Determine the (X, Y) coordinate at the center of the cell enclosing the given text.  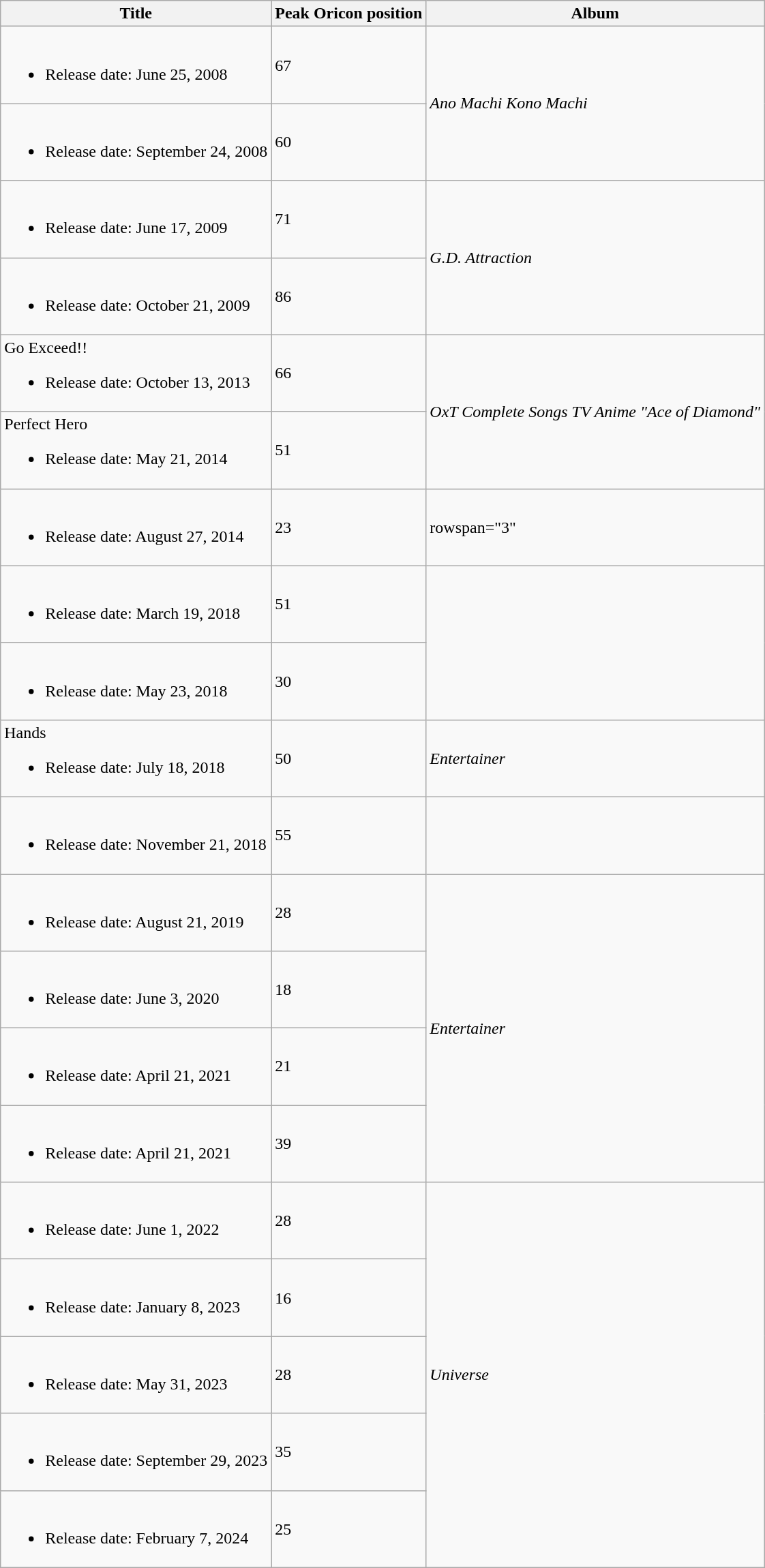
HandsRelease date: July 18, 2018 (136, 758)
Release date: August 27, 2014 (136, 527)
Title (136, 14)
35 (349, 1451)
Release date: June 1, 2022 (136, 1221)
Release date: November 21, 2018 (136, 835)
39 (349, 1143)
Release date: March 19, 2018 (136, 604)
Release date: August 21, 2019 (136, 912)
Release date: October 21, 2009 (136, 296)
Release date: June 17, 2009 (136, 219)
Release date: June 3, 2020 (136, 989)
Go Exceed!!Release date: October 13, 2013 (136, 373)
23 (349, 527)
67 (349, 65)
21 (349, 1067)
71 (349, 219)
Release date: January 8, 2023 (136, 1297)
G.D. Attraction (595, 258)
Release date: June 25, 2008 (136, 65)
Ano Machi Kono Machi (595, 104)
16 (349, 1297)
30 (349, 681)
66 (349, 373)
60 (349, 142)
Release date: September 29, 2023 (136, 1451)
18 (349, 989)
Universe (595, 1375)
Album (595, 14)
86 (349, 296)
Peak Oricon position (349, 14)
OxT Complete Songs TV Anime "Ace of Diamond" (595, 412)
Release date: May 23, 2018 (136, 681)
25 (349, 1529)
Release date: May 31, 2023 (136, 1375)
Release date: February 7, 2024 (136, 1529)
Release date: September 24, 2008 (136, 142)
55 (349, 835)
50 (349, 758)
rowspan="3" (595, 527)
Perfect HeroRelease date: May 21, 2014 (136, 450)
